Return the [X, Y] coordinate for the center point of the cell that contains the specified text.  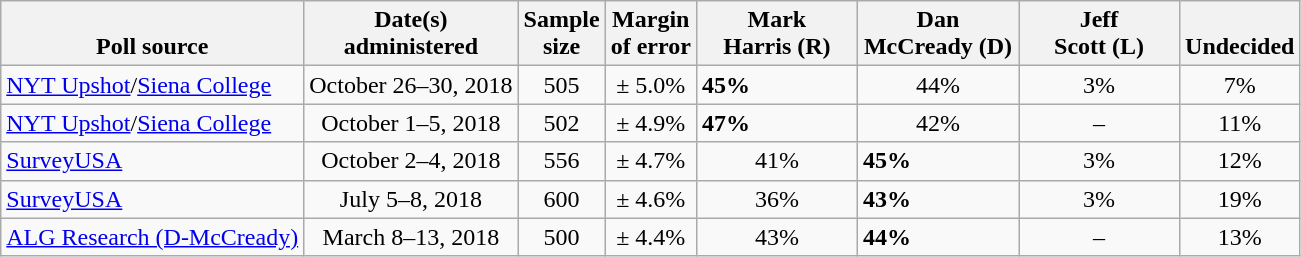
36% [776, 199]
41% [776, 161]
October 2–4, 2018 [411, 161]
± 4.7% [650, 161]
502 [562, 123]
12% [1240, 161]
505 [562, 85]
± 4.6% [650, 199]
7% [1240, 85]
500 [562, 237]
Poll source [152, 34]
Marginof error [650, 34]
MarkHarris (R) [776, 34]
October 26–30, 2018 [411, 85]
ALG Research (D-McCready) [152, 237]
600 [562, 199]
JeffScott (L) [1098, 34]
DanMcCready (D) [938, 34]
Undecided [1240, 34]
Samplesize [562, 34]
July 5–8, 2018 [411, 199]
October 1–5, 2018 [411, 123]
556 [562, 161]
Date(s)administered [411, 34]
± 4.4% [650, 237]
19% [1240, 199]
11% [1240, 123]
13% [1240, 237]
± 5.0% [650, 85]
March 8–13, 2018 [411, 237]
± 4.9% [650, 123]
42% [938, 123]
47% [776, 123]
